Return the (x, y) coordinate for the center point of the cell that contains the specified text.  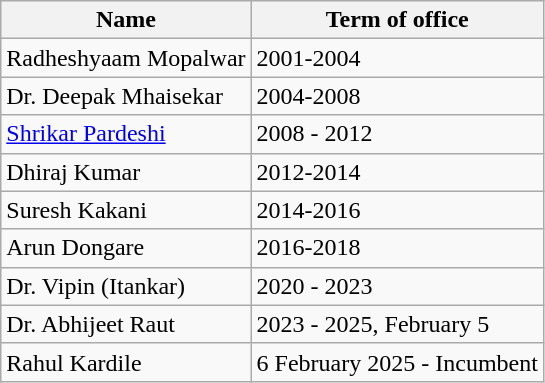
Dhiraj Kumar (126, 172)
2012-2014 (397, 172)
Term of office (397, 20)
2014-2016 (397, 210)
6 February 2025 - Incumbent (397, 362)
2004-2008 (397, 96)
2016-2018 (397, 248)
2020 - 2023 (397, 286)
Dr. Abhijeet Raut (126, 324)
Dr. Deepak Mhaisekar (126, 96)
2008 - 2012 (397, 134)
Dr. Vipin (Itankar) (126, 286)
2001-2004 (397, 58)
Rahul Kardile (126, 362)
2023 - 2025, February 5 (397, 324)
Arun Dongare (126, 248)
Name (126, 20)
Suresh Kakani (126, 210)
Radheshyaam Mopalwar (126, 58)
Shrikar Pardeshi (126, 134)
